Provide the (X, Y) coordinate of the cell's center where the given text is located.  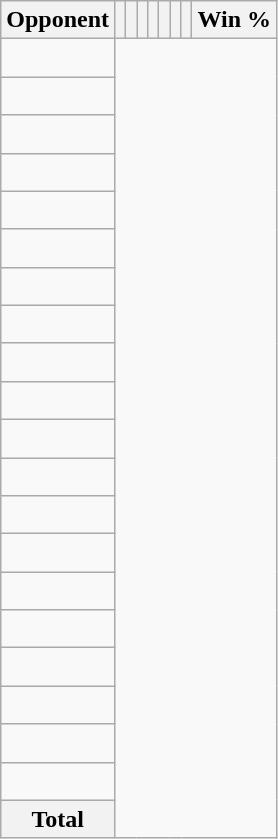
Opponent (58, 20)
Win % (234, 20)
Total (58, 819)
